From the cell containing the given text, extract its center point as (x, y) coordinate. 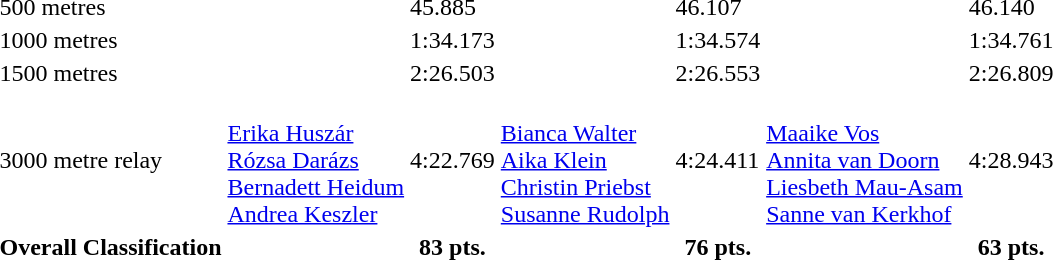
4:22.769 (453, 160)
2:26.503 (453, 73)
Bianca WalterAika KleinChristin PriebstSusanne Rudolph (585, 160)
1:34.173 (453, 40)
4:24.411 (718, 160)
1:34.574 (718, 40)
Erika HuszárRózsa DarázsBernadett HeidumAndrea Keszler (316, 160)
2:26.553 (718, 73)
Maaike VosAnnita van DoornLiesbeth Mau-AsamSanne van Kerkhof (865, 160)
